Locate the cell with the specified text and output its (X, Y) center coordinate. 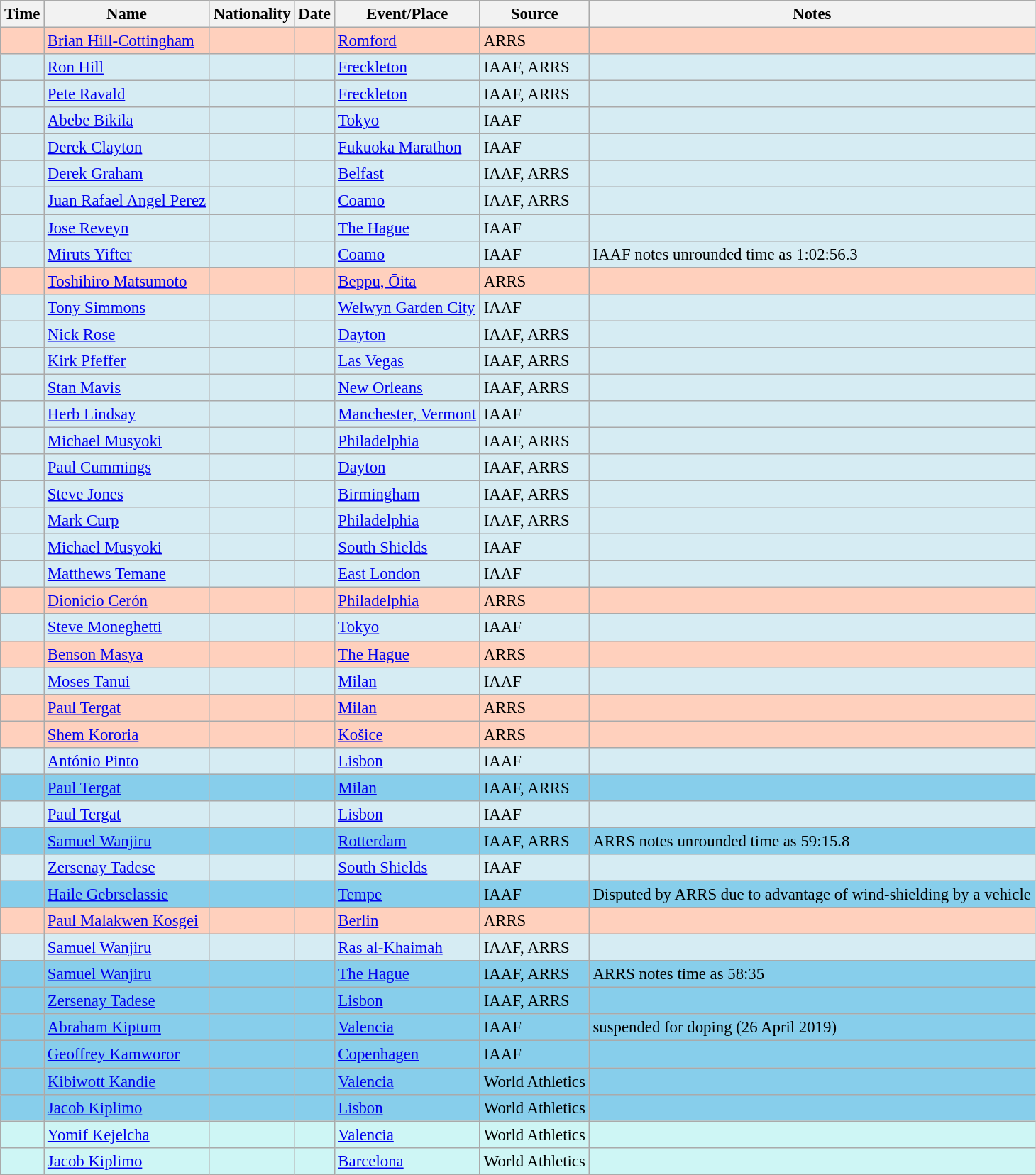
Pete Ravald (127, 94)
Romford (407, 41)
Derek Graham (127, 174)
Tempe (407, 895)
Las Vegas (407, 361)
Rotterdam (407, 841)
East London (407, 574)
Mark Curp (127, 521)
Date (314, 14)
Time (23, 14)
Nationality (251, 14)
Paul Cummings (127, 468)
Košice (407, 734)
Brian Hill-Cottingham (127, 41)
Juan Rafael Angel Perez (127, 201)
Geoffrey Kamworor (127, 1054)
Matthews Temane (127, 574)
Abraham Kiptum (127, 1028)
Beppu, Ōita (407, 281)
António Pinto (127, 761)
Barcelona (407, 1161)
Kirk Pfeffer (127, 361)
Event/Place (407, 14)
ARRS notes time as 58:35 (812, 974)
Welwyn Garden City (407, 307)
Birmingham (407, 495)
Steve Moneghetti (127, 628)
Kibiwott Kandie (127, 1081)
Belfast (407, 174)
Yomif Kejelcha (127, 1135)
Moses Tanui (127, 681)
Disputed by ARRS due to advantage of wind-shielding by a vehicle (812, 895)
Ras al-Khaimah (407, 948)
suspended for doping (26 April 2019) (812, 1028)
Copenhagen (407, 1054)
Haile Gebrselassie (127, 895)
Notes (812, 14)
Jose Reveyn (127, 228)
Dionicio Cerón (127, 601)
Toshihiro Matsumoto (127, 281)
Berlin (407, 921)
Stan Mavis (127, 387)
Shem Kororia (127, 734)
Paul Malakwen Kosgei (127, 921)
Manchester, Vermont (407, 414)
Miruts Yifter (127, 254)
IAAF notes unrounded time as 1:02:56.3 (812, 254)
Source (534, 14)
ARRS notes unrounded time as 59:15.8 (812, 841)
Name (127, 14)
Benson Masya (127, 654)
Steve Jones (127, 495)
Nick Rose (127, 334)
Tony Simmons (127, 307)
Derek Clayton (127, 148)
Fukuoka Marathon (407, 148)
New Orleans (407, 387)
Abebe Bikila (127, 121)
Ron Hill (127, 67)
Herb Lindsay (127, 414)
